Scan for the cell matching the given text and deliver its [x, y] coordinate at center. 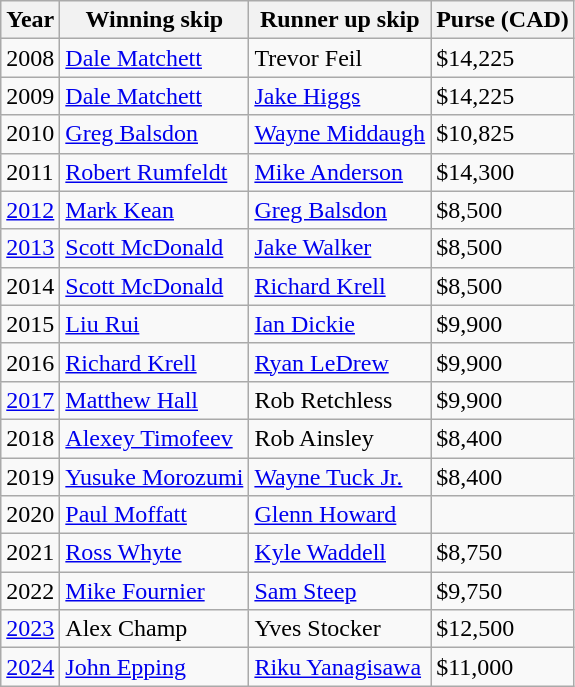
Jake Higgs [340, 96]
2015 [30, 324]
Trevor Feil [340, 58]
Kyle Waddell [340, 553]
2013 [30, 248]
Year [30, 20]
2016 [30, 362]
Winning skip [154, 20]
Alexey Timofeev [154, 438]
2014 [30, 286]
Ryan LeDrew [340, 362]
$9,750 [503, 591]
Paul Moffatt [154, 515]
Yusuke Morozumi [154, 477]
Rob Ainsley [340, 438]
2012 [30, 210]
Matthew Hall [154, 400]
2011 [30, 172]
$8,750 [503, 553]
$14,300 [503, 172]
2017 [30, 400]
$12,500 [503, 629]
$11,000 [503, 667]
Runner up skip [340, 20]
Mike Anderson [340, 172]
Alex Champ [154, 629]
Sam Steep [340, 591]
Ross Whyte [154, 553]
$10,825 [503, 134]
2020 [30, 515]
2009 [30, 96]
Mike Fournier [154, 591]
Ian Dickie [340, 324]
Yves Stocker [340, 629]
2021 [30, 553]
2010 [30, 134]
2018 [30, 438]
Liu Rui [154, 324]
Robert Rumfeldt [154, 172]
2023 [30, 629]
Purse (CAD) [503, 20]
Glenn Howard [340, 515]
2024 [30, 667]
Wayne Middaugh [340, 134]
Wayne Tuck Jr. [340, 477]
2022 [30, 591]
Riku Yanagisawa [340, 667]
2019 [30, 477]
John Epping [154, 667]
2008 [30, 58]
Mark Kean [154, 210]
Rob Retchless [340, 400]
Jake Walker [340, 248]
